Locate the cell with the specified text and output its (x, y) center coordinate. 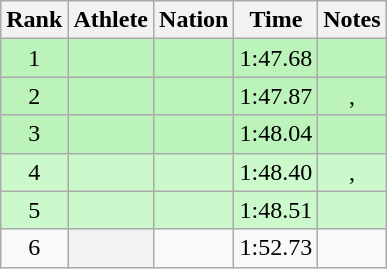
Time (276, 20)
Nation (194, 20)
4 (34, 172)
Athlete (111, 20)
1:48.40 (276, 172)
1:47.87 (276, 96)
2 (34, 96)
Rank (34, 20)
1:48.51 (276, 210)
5 (34, 210)
1:52.73 (276, 248)
1:47.68 (276, 58)
6 (34, 248)
1:48.04 (276, 134)
3 (34, 134)
1 (34, 58)
Notes (352, 20)
